Detect which cell encompasses the target text, then output its [x, y] center coordinate. 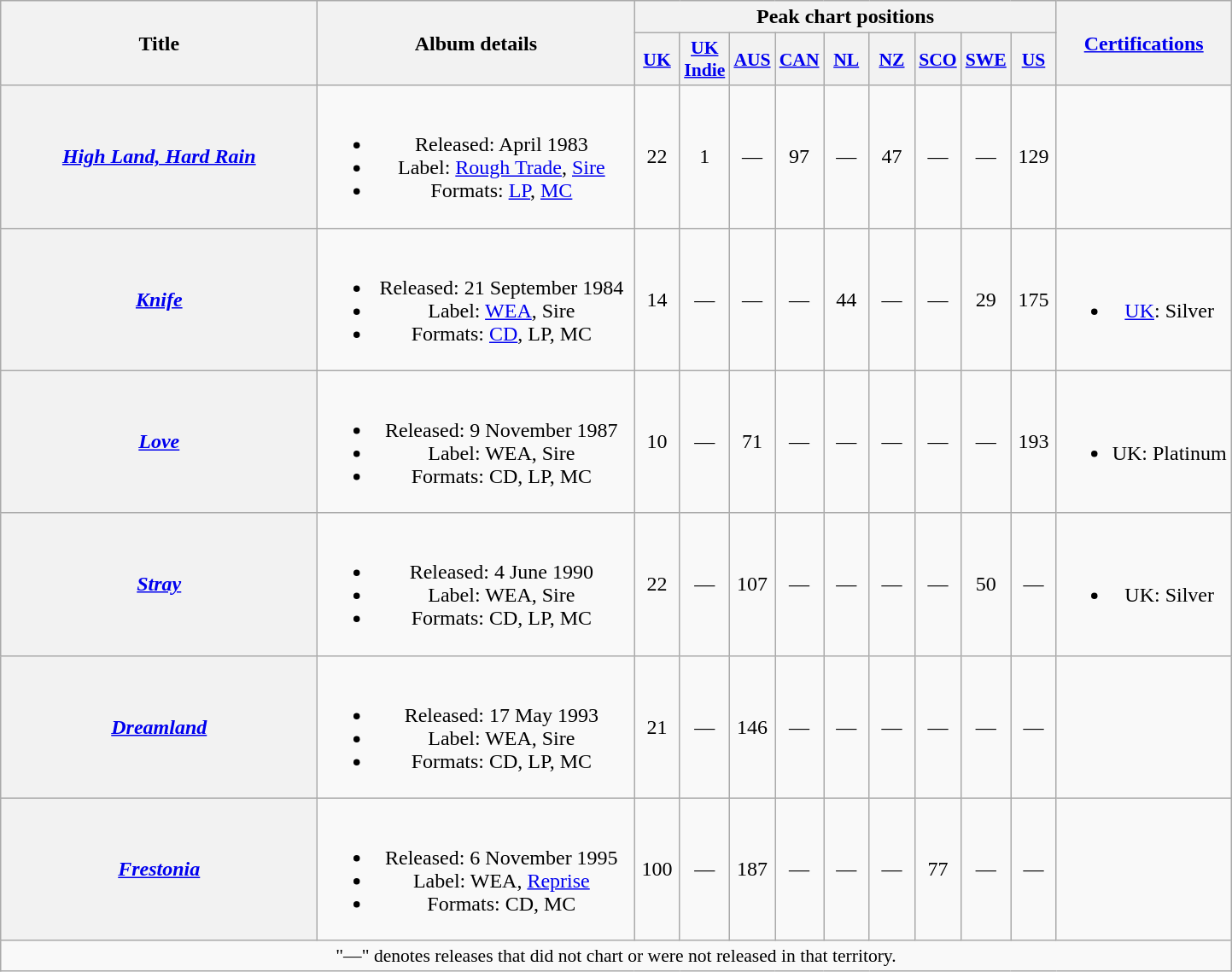
77 [937, 869]
Album details [476, 43]
Dreamland [159, 727]
107 [751, 584]
Stray [159, 584]
129 [1033, 157]
UK Indie [704, 60]
Certifications [1144, 43]
Love [159, 442]
100 [657, 869]
Peak chart positions [845, 17]
Released: April 1983Label: Rough Trade, SireFormats: LP, MC [476, 157]
NL [847, 60]
146 [751, 727]
"—" denotes releases that did not chart or were not released in that territory. [616, 956]
NZ [891, 60]
1 [704, 157]
175 [1033, 299]
47 [891, 157]
29 [986, 299]
44 [847, 299]
97 [799, 157]
71 [751, 442]
Frestonia [159, 869]
21 [657, 727]
SCO [937, 60]
50 [986, 584]
US [1033, 60]
Released: 17 May 1993Label: WEA, SireFormats: CD, LP, MC [476, 727]
High Land, Hard Rain [159, 157]
UK [657, 60]
SWE [986, 60]
Knife [159, 299]
Released: 6 November 1995Label: WEA, RepriseFormats: CD, MC [476, 869]
14 [657, 299]
CAN [799, 60]
10 [657, 442]
UK: Platinum [1144, 442]
AUS [751, 60]
Released: 21 September 1984Label: WEA, SireFormats: CD, LP, MC [476, 299]
187 [751, 869]
Title [159, 43]
193 [1033, 442]
Released: 9 November 1987Label: WEA, SireFormats: CD, LP, MC [476, 442]
Released: 4 June 1990Label: WEA, SireFormats: CD, LP, MC [476, 584]
